For the text-containing cell, return its midpoint in (X, Y) coordinate format. 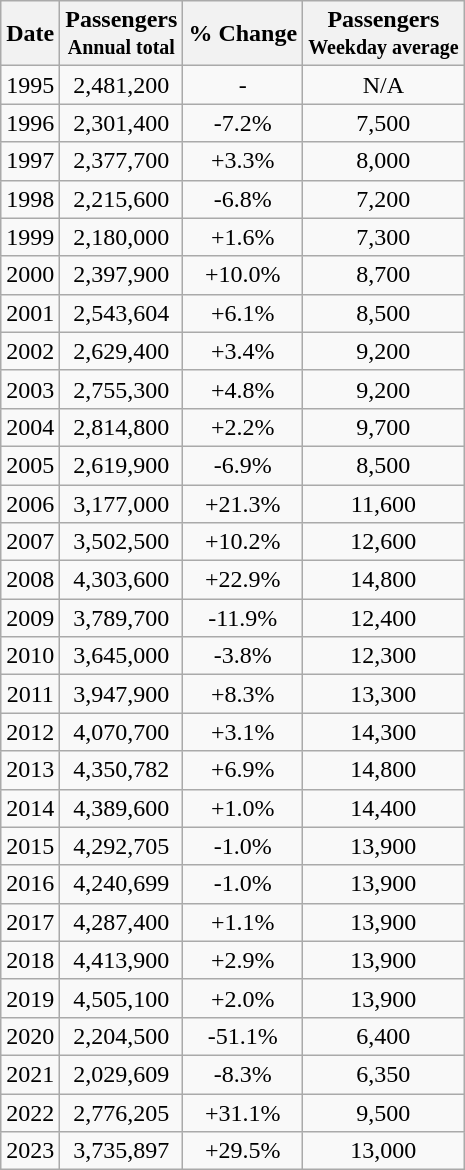
3,645,000 (122, 656)
2,814,800 (122, 427)
+3.1% (243, 732)
14,400 (384, 808)
2003 (30, 389)
4,413,900 (122, 960)
12,300 (384, 656)
2012 (30, 732)
2018 (30, 960)
4,303,600 (122, 580)
+6.9% (243, 770)
2009 (30, 618)
13,000 (384, 1151)
+3.4% (243, 351)
4,350,782 (122, 770)
-7.2% (243, 123)
-51.1% (243, 1036)
+1.6% (243, 237)
6,400 (384, 1036)
+2.2% (243, 427)
2023 (30, 1151)
12,400 (384, 618)
1997 (30, 161)
1998 (30, 199)
2019 (30, 998)
9,500 (384, 1113)
1996 (30, 123)
11,600 (384, 503)
14,300 (384, 732)
7,500 (384, 123)
2,215,600 (122, 199)
2015 (30, 846)
4,389,600 (122, 808)
+29.5% (243, 1151)
8,000 (384, 161)
2020 (30, 1036)
2,619,900 (122, 465)
2005 (30, 465)
-8.3% (243, 1074)
2017 (30, 922)
2,180,000 (122, 237)
2016 (30, 884)
3,735,897 (122, 1151)
2,301,400 (122, 123)
+31.1% (243, 1113)
1999 (30, 237)
3,789,700 (122, 618)
PassengersAnnual total (122, 34)
13,300 (384, 694)
2013 (30, 770)
+4.8% (243, 389)
+10.0% (243, 275)
2,776,205 (122, 1113)
12,600 (384, 542)
2,204,500 (122, 1036)
3,947,900 (122, 694)
3,502,500 (122, 542)
2010 (30, 656)
2,377,700 (122, 161)
+3.3% (243, 161)
2001 (30, 313)
2021 (30, 1074)
4,505,100 (122, 998)
2,397,900 (122, 275)
PassengersWeekday average (384, 34)
-11.9% (243, 618)
4,287,400 (122, 922)
2011 (30, 694)
N/A (384, 85)
+10.2% (243, 542)
2008 (30, 580)
+8.3% (243, 694)
1995 (30, 85)
2,629,400 (122, 351)
2004 (30, 427)
2014 (30, 808)
9,700 (384, 427)
2007 (30, 542)
+1.0% (243, 808)
-6.9% (243, 465)
+2.0% (243, 998)
% Change (243, 34)
2022 (30, 1113)
+1.1% (243, 922)
2,481,200 (122, 85)
2,029,609 (122, 1074)
4,070,700 (122, 732)
Date (30, 34)
+22.9% (243, 580)
2002 (30, 351)
2006 (30, 503)
4,240,699 (122, 884)
+21.3% (243, 503)
-3.8% (243, 656)
2000 (30, 275)
-6.8% (243, 199)
4,292,705 (122, 846)
2,755,300 (122, 389)
3,177,000 (122, 503)
6,350 (384, 1074)
+2.9% (243, 960)
7,200 (384, 199)
8,700 (384, 275)
2,543,604 (122, 313)
+6.1% (243, 313)
7,300 (384, 237)
- (243, 85)
